Scan for the cell matching the given text and deliver its (X, Y) coordinate at center. 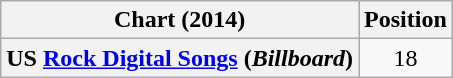
Chart (2014) (180, 20)
18 (406, 58)
Position (406, 20)
US Rock Digital Songs (Billboard) (180, 58)
